Determine the [x, y] coordinate at the center of the cell enclosing the given text.  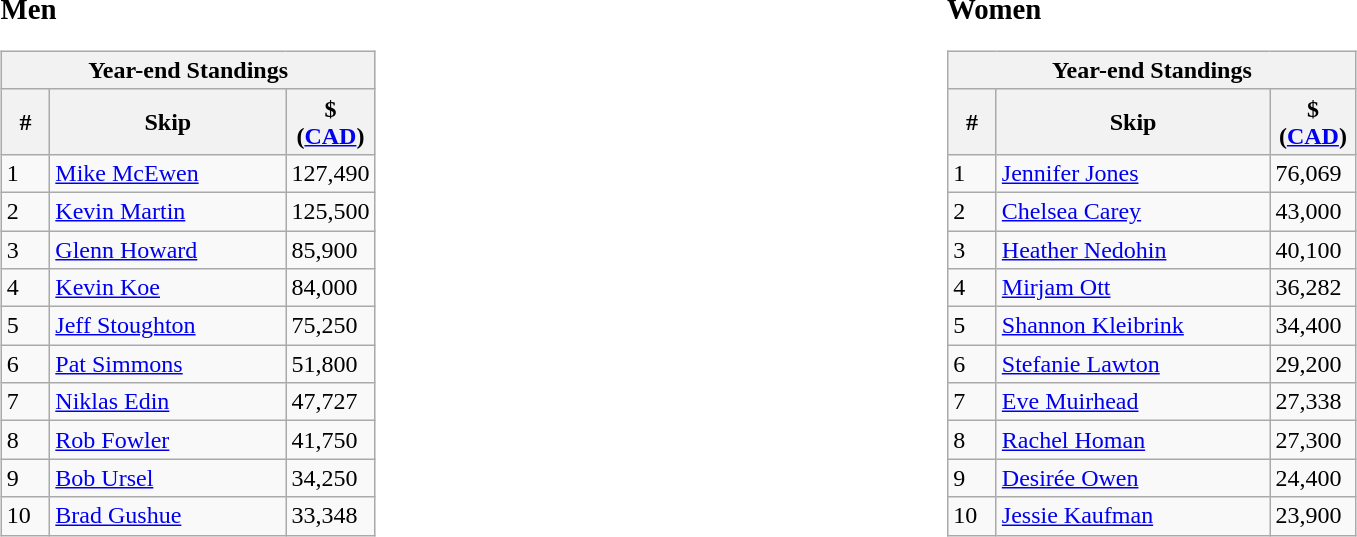
43,000 [1313, 211]
23,900 [1313, 516]
Bob Ursel [168, 478]
Jennifer Jones [1133, 173]
76,069 [1313, 173]
34,250 [330, 478]
27,300 [1313, 440]
Eve Muirhead [1133, 402]
51,800 [330, 364]
125,500 [330, 211]
Jeff Stoughton [168, 326]
33,348 [330, 516]
Desirée Owen [1133, 478]
Brad Gushue [168, 516]
27,338 [1313, 402]
84,000 [330, 288]
Jessie Kaufman [1133, 516]
41,750 [330, 440]
85,900 [330, 249]
34,400 [1313, 326]
24,400 [1313, 478]
Niklas Edin [168, 402]
Chelsea Carey [1133, 211]
47,727 [330, 402]
36,282 [1313, 288]
127,490 [330, 173]
75,250 [330, 326]
Mike McEwen [168, 173]
Kevin Koe [168, 288]
Heather Nedohin [1133, 249]
Pat Simmons [168, 364]
Shannon Kleibrink [1133, 326]
Stefanie Lawton [1133, 364]
40,100 [1313, 249]
Rob Fowler [168, 440]
29,200 [1313, 364]
Glenn Howard [168, 249]
Rachel Homan [1133, 440]
Kevin Martin [168, 211]
Mirjam Ott [1133, 288]
